Return [x, y] of the center of cell containing provided text 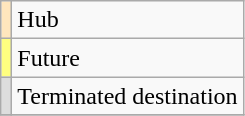
Future [128, 58]
Hub [128, 20]
Terminated destination [128, 96]
